From the cell containing the given text, extract its center point as (X, Y) coordinate. 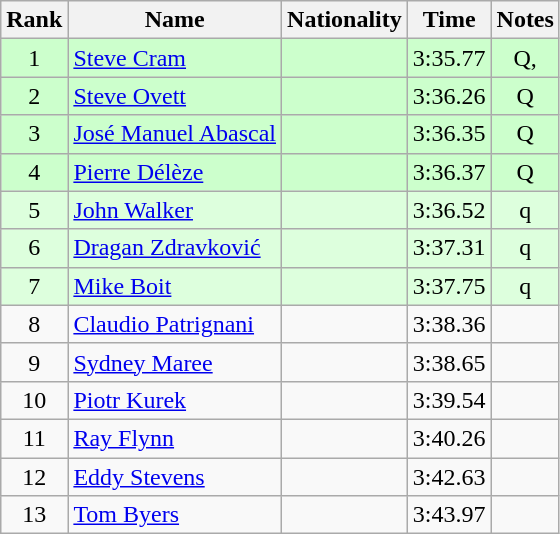
3:36.35 (449, 134)
Pierre Délèze (175, 172)
Steve Cram (175, 58)
Piotr Kurek (175, 400)
1 (34, 58)
3:37.31 (449, 248)
7 (34, 286)
Tom Byers (175, 515)
5 (34, 210)
Time (449, 20)
2 (34, 96)
Dragan Zdravković (175, 248)
Notes (525, 20)
12 (34, 477)
8 (34, 324)
Sydney Maree (175, 362)
José Manuel Abascal (175, 134)
3 (34, 134)
3:38.65 (449, 362)
4 (34, 172)
11 (34, 438)
9 (34, 362)
3:43.97 (449, 515)
John Walker (175, 210)
3:40.26 (449, 438)
3:37.75 (449, 286)
Mike Boit (175, 286)
Steve Ovett (175, 96)
3:36.26 (449, 96)
Claudio Patrignani (175, 324)
3:36.37 (449, 172)
3:38.36 (449, 324)
Q, (525, 58)
3:42.63 (449, 477)
Name (175, 20)
3:39.54 (449, 400)
10 (34, 400)
3:36.52 (449, 210)
13 (34, 515)
Rank (34, 20)
3:35.77 (449, 58)
6 (34, 248)
Nationality (345, 20)
Ray Flynn (175, 438)
Eddy Stevens (175, 477)
